Provide the (X, Y) coordinate of the cell's center where the given text is located.  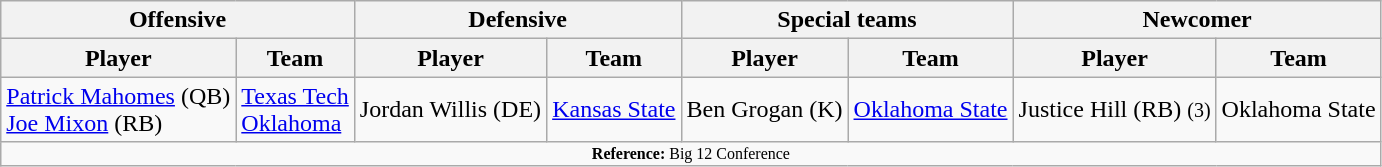
Ben Grogan (K) (764, 110)
Jordan Willis (DE) (450, 110)
Patrick Mahomes (QB)Joe Mixon (RB) (118, 110)
Justice Hill (RB) (3) (1114, 110)
Defensive (518, 20)
Texas TechOklahoma (296, 110)
Reference: Big 12 Conference (691, 154)
Kansas State (614, 110)
Newcomer (1197, 20)
Offensive (178, 20)
Special teams (847, 20)
